Output the (x, y) coordinate of the center of the cell containing the given text.  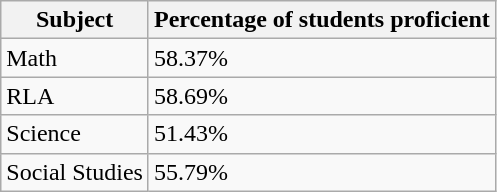
Percentage of students proficient (322, 20)
Social Studies (75, 172)
RLA (75, 96)
Science (75, 134)
Subject (75, 20)
58.37% (322, 58)
55.79% (322, 172)
58.69% (322, 96)
Math (75, 58)
51.43% (322, 134)
